Locate the cell with the specified text and output its (X, Y) center coordinate. 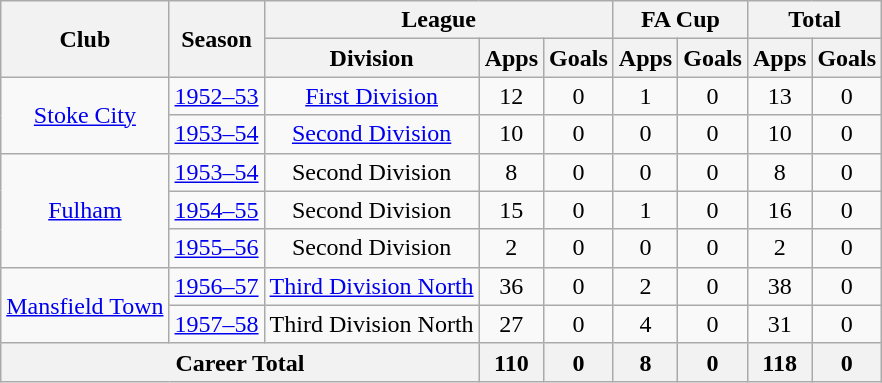
First Division (372, 96)
118 (779, 362)
12 (511, 96)
16 (779, 210)
Mansfield Town (85, 305)
1954–55 (216, 210)
1957–58 (216, 324)
38 (779, 286)
League (438, 20)
Fulham (85, 210)
Division (372, 58)
31 (779, 324)
Season (216, 39)
15 (511, 210)
Career Total (240, 362)
Total (814, 20)
13 (779, 96)
36 (511, 286)
FA Cup (680, 20)
1952–53 (216, 96)
Club (85, 39)
1955–56 (216, 248)
Stoke City (85, 115)
1956–57 (216, 286)
4 (645, 324)
27 (511, 324)
110 (511, 362)
